Output the [x, y] coordinate of the center of the cell containing the given text.  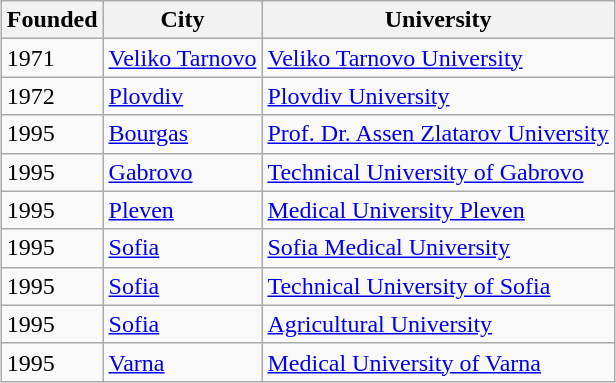
Veliko Tarnovo [182, 58]
Bourgas [182, 134]
Founded [52, 20]
Plovdiv [182, 96]
1972 [52, 96]
Prof. Dr. Assen Zlatarov University [438, 134]
Veliko Tarnovo University [438, 58]
Gabrovo [182, 172]
University [438, 20]
Varna [182, 362]
Technical University of Sofia [438, 286]
Agricultural University [438, 324]
1971 [52, 58]
Technical University of Gabrovo [438, 172]
Plovdiv University [438, 96]
Medical University Pleven [438, 210]
Medical University of Varna [438, 362]
Sofia Medical University [438, 248]
Pleven [182, 210]
City [182, 20]
